Provide the (X, Y) coordinate of the cell's center where the given text is located.  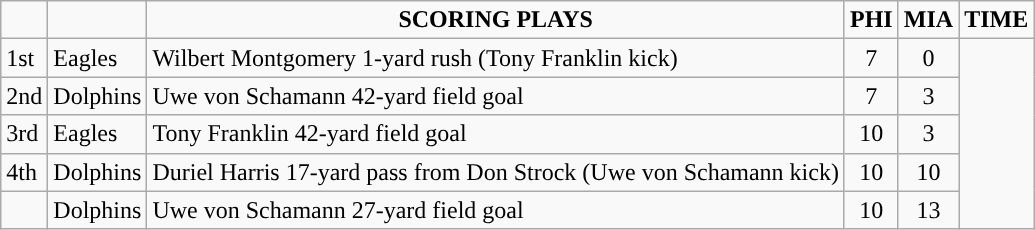
4th (24, 172)
Tony Franklin 42-yard field goal (496, 134)
3rd (24, 134)
13 (928, 210)
Wilbert Montgomery 1-yard rush (Tony Franklin kick) (496, 58)
Uwe von Schamann 42-yard field goal (496, 96)
0 (928, 58)
Uwe von Schamann 27-yard field goal (496, 210)
1st (24, 58)
2nd (24, 96)
TIME (996, 20)
PHI (871, 20)
Duriel Harris 17-yard pass from Don Strock (Uwe von Schamann kick) (496, 172)
MIA (928, 20)
SCORING PLAYS (496, 20)
